Return the [X, Y] coordinate for the center point of the cell that contains the specified text.  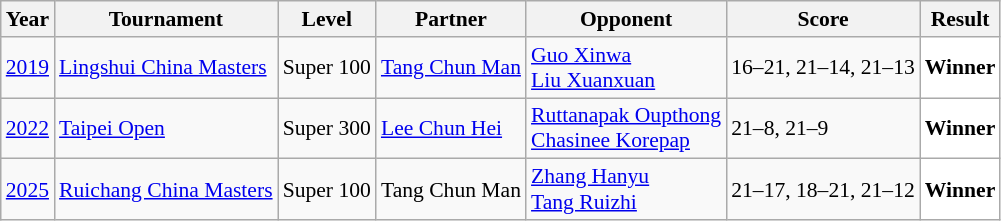
2022 [28, 128]
Ruttanapak Oupthong Chasinee Korepap [626, 128]
2019 [28, 68]
Level [327, 19]
Tournament [166, 19]
21–17, 18–21, 21–12 [823, 190]
16–21, 21–14, 21–13 [823, 68]
21–8, 21–9 [823, 128]
2025 [28, 190]
Year [28, 19]
Result [960, 19]
Lingshui China Masters [166, 68]
Partner [451, 19]
Zhang Hanyu Tang Ruizhi [626, 190]
Opponent [626, 19]
Taipei Open [166, 128]
Lee Chun Hei [451, 128]
Super 300 [327, 128]
Ruichang China Masters [166, 190]
Score [823, 19]
Guo Xinwa Liu Xuanxuan [626, 68]
